Identify which cell holds the provided text, then report its (X, Y) central coordinate. 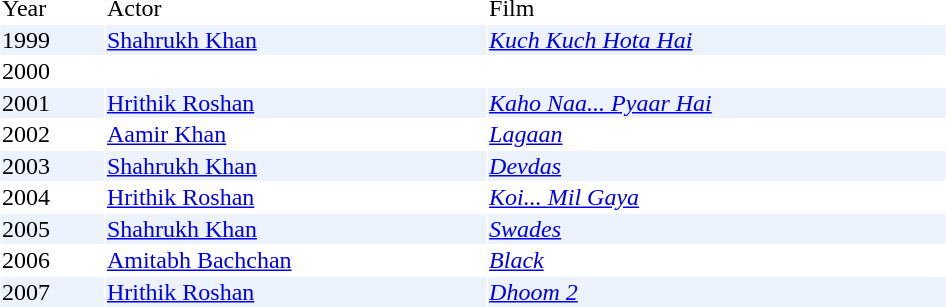
Swades (717, 229)
2005 (52, 229)
2006 (52, 261)
2000 (52, 71)
Kaho Naa... Pyaar Hai (717, 103)
Dhoom 2 (717, 292)
Black (717, 261)
2002 (52, 135)
2003 (52, 166)
2004 (52, 197)
Koi... Mil Gaya (717, 197)
Aamir Khan (296, 135)
2001 (52, 103)
Kuch Kuch Hota Hai (717, 40)
Amitabh Bachchan (296, 261)
Devdas (717, 166)
1999 (52, 40)
Lagaan (717, 135)
2007 (52, 292)
